Identify which cell holds the provided text, then report its [x, y] central coordinate. 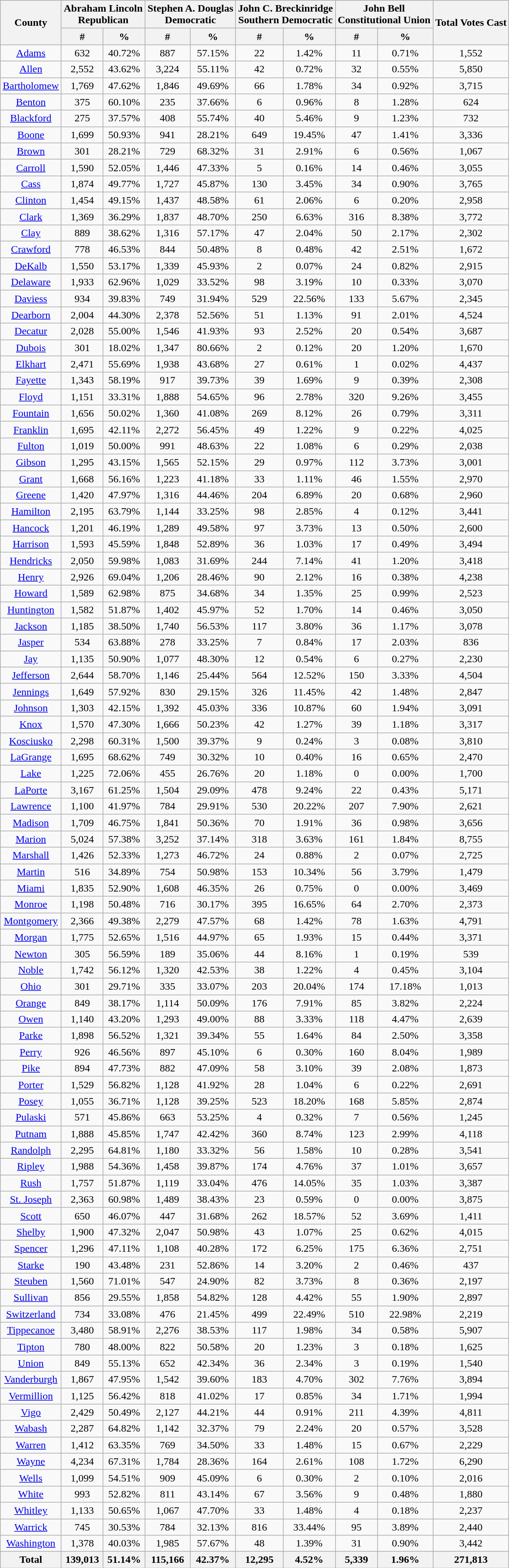
39.83% [124, 299]
1,504 [168, 790]
2,028 [82, 331]
204 [259, 495]
2.85% [309, 512]
50.36% [213, 823]
68.62% [124, 757]
523 [259, 1101]
3,055 [471, 167]
3,657 [471, 1167]
61.25% [124, 790]
0.16% [309, 167]
455 [168, 774]
3,317 [471, 724]
60.31% [124, 741]
0.72% [309, 69]
55.74% [213, 118]
0.27% [405, 659]
1,245 [471, 1117]
40.03% [124, 1543]
1.84% [405, 839]
1.27% [309, 724]
1,988 [82, 1167]
39.87% [213, 1167]
57.17% [213, 233]
35 [357, 1183]
0.88% [309, 855]
1,273 [168, 855]
3,469 [471, 888]
1.35% [309, 593]
244 [259, 561]
1,411 [471, 1216]
Jay [31, 659]
2.99% [405, 1134]
0.68% [405, 495]
10.34% [309, 872]
1,392 [168, 708]
63.35% [124, 1445]
Hancock [31, 528]
84 [357, 1036]
78 [357, 921]
79 [259, 1429]
Scott [31, 1216]
8.04% [405, 1052]
30.53% [124, 1527]
1,369 [82, 216]
14.05% [309, 1183]
4.52% [309, 1560]
1.11% [309, 479]
190 [82, 1265]
67.31% [124, 1461]
745 [82, 1527]
183 [259, 1380]
1,360 [168, 413]
Total [31, 1560]
3.79% [405, 872]
95 [357, 1527]
29.91% [213, 806]
447 [168, 1216]
50.58% [213, 1347]
38.17% [124, 1003]
31.94% [213, 299]
32.13% [213, 1527]
37.66% [213, 102]
40 [259, 118]
68.32% [213, 151]
3.69% [405, 1216]
42.37% [213, 1560]
269 [259, 413]
1.91% [309, 823]
2,725 [471, 855]
72.06% [124, 774]
26.76% [213, 774]
19.45% [309, 135]
12.52% [309, 675]
52.82% [124, 1494]
52.65% [124, 937]
2,295 [82, 1150]
50.09% [213, 1003]
Delaware [31, 282]
33.52% [213, 282]
150 [357, 675]
31.69% [213, 561]
1,296 [82, 1248]
0.32% [309, 1117]
1,303 [82, 708]
38.43% [213, 1199]
1,339 [168, 266]
437 [471, 1265]
Greene [31, 495]
2.01% [405, 315]
1,133 [82, 1510]
3,687 [471, 331]
5,171 [471, 790]
52.15% [213, 462]
55.13% [124, 1363]
41.93% [213, 331]
0.61% [309, 364]
2,470 [471, 757]
45.03% [213, 708]
1,570 [82, 724]
46.53% [124, 250]
0.44% [405, 937]
53.25% [213, 1117]
123 [357, 1134]
21.45% [213, 1314]
5,024 [82, 839]
1,757 [82, 1183]
1,144 [168, 512]
3,442 [471, 1543]
44.97% [213, 937]
909 [168, 1478]
57.67% [213, 1543]
50.02% [124, 413]
2.50% [405, 1036]
2.03% [405, 642]
0.58% [405, 1330]
43 [259, 1232]
65 [259, 937]
96 [259, 397]
Fayette [31, 380]
58 [259, 1068]
818 [168, 1396]
Franklin [31, 429]
Blackford [31, 118]
1,343 [82, 380]
29.09% [213, 790]
164 [259, 1461]
0.62% [405, 1232]
1,938 [168, 364]
1.63% [405, 921]
49.69% [213, 86]
Stephen A. DouglasDemocratic [190, 15]
38.62% [124, 233]
34.89% [124, 872]
836 [471, 642]
0.20% [405, 200]
4,811 [471, 1412]
Martin [31, 872]
778 [82, 250]
2,298 [82, 741]
2,552 [82, 69]
Crawford [31, 250]
0.99% [405, 593]
41.02% [213, 1396]
2,229 [471, 1445]
2,302 [471, 233]
6.89% [309, 495]
4.47% [405, 1019]
69.04% [124, 577]
2,363 [82, 1199]
38 [259, 970]
John C. BreckinridgeSouthern Democratic [285, 15]
2,016 [471, 1478]
2,287 [82, 1429]
830 [168, 691]
2,279 [168, 921]
38.50% [124, 626]
5.85% [405, 1101]
39.25% [213, 1101]
4,025 [471, 429]
57.92% [124, 691]
35.06% [213, 954]
2,897 [471, 1298]
68 [259, 921]
Newton [31, 954]
John BellConstitutional Union [384, 15]
160 [357, 1052]
2.34% [309, 1363]
3,765 [471, 184]
50.00% [124, 446]
Kosciusko [31, 741]
45.09% [213, 1478]
47.97% [124, 495]
1.64% [309, 1036]
1.70% [309, 610]
1,019 [82, 446]
52.33% [124, 855]
44.21% [213, 1412]
48.58% [213, 200]
46.07% [124, 1216]
1,446 [168, 167]
91 [357, 315]
0.49% [405, 544]
1.41% [405, 135]
44.46% [213, 495]
2,523 [471, 593]
1.93% [309, 937]
Clark [31, 216]
50.65% [124, 1510]
Vanderburgh [31, 1380]
64.81% [124, 1150]
875 [168, 593]
1,565 [168, 462]
Union [31, 1363]
Bartholomew [31, 86]
2,471 [82, 364]
34.68% [213, 593]
1,289 [168, 528]
2,345 [471, 299]
1,649 [82, 691]
67 [259, 1494]
8.12% [309, 413]
52.86% [213, 1265]
118 [357, 1019]
Sullivan [31, 1298]
6,290 [471, 1461]
1,500 [168, 741]
2.52% [309, 331]
207 [357, 806]
56.59% [124, 954]
12 [259, 659]
1,099 [82, 1478]
2,230 [471, 659]
Allen [31, 69]
1,201 [82, 528]
3,091 [471, 708]
478 [259, 790]
1,125 [82, 1396]
1,437 [168, 200]
Vermillion [31, 1396]
58.19% [124, 380]
335 [168, 986]
1,077 [168, 659]
Starke [31, 1265]
Clinton [31, 200]
10.87% [309, 708]
44.30% [124, 315]
1,668 [82, 479]
1.78% [309, 86]
Spencer [31, 1248]
Marshall [31, 855]
3,050 [471, 610]
9.24% [309, 790]
39.60% [213, 1380]
39.37% [213, 741]
58.70% [124, 675]
1.39% [309, 1543]
3,252 [168, 839]
235 [168, 102]
Whitley [31, 1510]
0.29% [405, 446]
1,775 [82, 937]
0.02% [405, 364]
305 [82, 954]
882 [168, 1068]
3,480 [82, 1330]
47.32% [124, 1232]
8.16% [309, 954]
Parke [31, 1036]
22.56% [309, 299]
Jennings [31, 691]
3,001 [471, 462]
Harrison [31, 544]
1,933 [82, 282]
2,378 [168, 315]
1,206 [168, 577]
4.76% [309, 1167]
0.08% [405, 741]
1,546 [168, 331]
1,589 [82, 593]
3,358 [471, 1036]
Madison [31, 823]
2,600 [471, 528]
46.19% [124, 528]
55.00% [124, 331]
115,166 [168, 1560]
1,835 [82, 888]
48.63% [213, 446]
1,900 [82, 1232]
1,378 [82, 1543]
Gibson [31, 462]
3.80% [309, 626]
534 [82, 642]
Total Votes Cast [471, 22]
0.24% [309, 741]
250 [259, 216]
32.37% [213, 1429]
50.49% [124, 1412]
1,320 [168, 970]
88 [259, 1019]
649 [259, 135]
1,874 [82, 184]
2,915 [471, 266]
5,907 [471, 1330]
3,441 [471, 512]
2,429 [82, 1412]
856 [82, 1298]
66 [259, 86]
64 [357, 904]
1.72% [405, 1461]
11.45% [309, 691]
1,873 [471, 1068]
6.63% [309, 216]
1,426 [82, 855]
50.93% [124, 135]
0.84% [309, 642]
0.55% [405, 69]
Knox [31, 724]
18.02% [124, 348]
46.56% [124, 1052]
Orange [31, 1003]
Monroe [31, 904]
161 [357, 839]
2,440 [471, 1527]
Wells [31, 1478]
5.46% [309, 118]
2,047 [168, 1232]
2,195 [82, 512]
2.17% [405, 233]
29.55% [124, 1298]
652 [168, 1363]
47.73% [124, 1068]
43.48% [124, 1265]
18.20% [309, 1101]
3,656 [471, 823]
Clay [31, 233]
70 [259, 823]
3.19% [309, 282]
37.14% [213, 839]
0.50% [405, 528]
46.72% [213, 855]
57.38% [124, 839]
3.89% [405, 1527]
336 [259, 708]
Jackson [31, 626]
56.82% [124, 1085]
1,656 [82, 413]
48.30% [213, 659]
172 [259, 1248]
37.57% [124, 118]
754 [168, 872]
1,582 [82, 610]
2,644 [82, 675]
45.10% [213, 1052]
64.82% [124, 1429]
Putnam [31, 1134]
55.69% [124, 364]
271,813 [471, 1560]
59.98% [124, 561]
0.82% [405, 266]
1,055 [82, 1101]
93 [259, 331]
6.36% [405, 1248]
45.59% [124, 544]
White [31, 1494]
80.66% [213, 348]
49 [259, 429]
3,070 [471, 282]
Fulton [31, 446]
7.91% [309, 1003]
33.08% [124, 1314]
Carroll [31, 167]
45.85% [124, 1134]
Lawrence [31, 806]
231 [168, 1265]
2,639 [471, 1019]
41.08% [213, 413]
47.30% [124, 724]
2,621 [471, 806]
50.23% [213, 724]
3,455 [471, 397]
729 [168, 151]
564 [259, 675]
769 [168, 1445]
320 [357, 397]
LaPorte [31, 790]
Pulaski [31, 1117]
780 [82, 1347]
Jasper [31, 642]
539 [471, 954]
1,552 [471, 53]
47.57% [213, 921]
52.56% [213, 315]
2.51% [405, 250]
29 [259, 462]
Henry [31, 577]
529 [259, 299]
894 [82, 1068]
1.17% [405, 626]
43.20% [124, 1019]
49.38% [124, 921]
45.93% [213, 266]
Marion [31, 839]
Daviess [31, 299]
1,608 [168, 888]
2,038 [471, 446]
2,366 [82, 921]
43.68% [213, 364]
1,516 [168, 937]
63.88% [124, 642]
Abraham LincolnRepublican [103, 15]
203 [259, 986]
4,015 [471, 1232]
Howard [31, 593]
4,437 [471, 364]
1,223 [168, 479]
2,751 [471, 1248]
499 [259, 1314]
16.65% [309, 904]
Morgan [31, 937]
1,295 [82, 462]
56.16% [124, 479]
1,135 [82, 659]
4,118 [471, 1134]
1.04% [309, 1085]
5 [259, 167]
33.07% [213, 986]
24.90% [213, 1281]
1,146 [168, 675]
571 [82, 1117]
1,989 [471, 1052]
52.90% [124, 888]
3,167 [82, 790]
2.12% [309, 577]
48.00% [124, 1347]
63.79% [124, 512]
624 [471, 102]
60.98% [124, 1199]
1,769 [82, 86]
1,837 [168, 216]
917 [168, 380]
897 [168, 1052]
7.14% [309, 561]
2.70% [405, 904]
3,224 [168, 69]
36.71% [124, 1101]
Posey [31, 1101]
1,489 [168, 1199]
29.15% [213, 691]
Shelby [31, 1232]
0.59% [309, 1199]
43.14% [213, 1494]
54.65% [213, 397]
2,050 [82, 561]
1,029 [168, 282]
22.98% [405, 1314]
62.96% [124, 282]
0.57% [405, 1429]
1,540 [471, 1363]
2.91% [309, 151]
316 [357, 216]
34.50% [213, 1445]
Hendricks [31, 561]
Randolph [31, 1150]
33.44% [309, 1527]
Grant [31, 479]
889 [82, 233]
1,293 [168, 1019]
2.78% [309, 397]
2,874 [471, 1101]
Dearborn [31, 315]
LaGrange [31, 757]
2.08% [405, 1068]
4,504 [471, 675]
734 [82, 1314]
663 [168, 1117]
Brown [31, 151]
0.45% [405, 970]
1,740 [168, 626]
Porter [31, 1085]
991 [168, 446]
28.46% [213, 577]
0.10% [405, 1478]
0.91% [309, 1412]
2,970 [471, 479]
4,234 [82, 1461]
71.01% [124, 1281]
29.71% [124, 986]
1,867 [82, 1380]
3.82% [405, 1003]
41.97% [124, 806]
57.15% [213, 53]
3,336 [471, 135]
844 [168, 250]
2.61% [309, 1461]
1.55% [405, 479]
941 [168, 135]
1,180 [168, 1150]
1,412 [82, 1445]
45.87% [213, 184]
12,295 [259, 1560]
42.34% [213, 1363]
3,494 [471, 544]
2,691 [471, 1085]
Vigo [31, 1412]
43.62% [124, 69]
816 [259, 1527]
40.28% [213, 1248]
20.22% [309, 806]
1,108 [168, 1248]
Lake [31, 774]
Hamilton [31, 512]
275 [82, 118]
31.68% [213, 1216]
11 [357, 53]
1.94% [405, 708]
Huntington [31, 610]
38.53% [213, 1330]
716 [168, 904]
375 [82, 102]
53.17% [124, 266]
934 [82, 299]
52.05% [124, 167]
3.45% [309, 184]
189 [168, 954]
49.58% [213, 528]
0.98% [405, 823]
41 [357, 561]
0.85% [309, 1396]
County [31, 22]
1.08% [309, 446]
3,311 [471, 413]
St. Joseph [31, 1199]
0.75% [309, 888]
8.38% [405, 216]
54.51% [124, 1478]
61 [259, 200]
3,104 [471, 970]
6.25% [309, 1248]
45.97% [213, 610]
1.01% [405, 1167]
3,875 [471, 1199]
1.58% [309, 1150]
30.17% [213, 904]
3.56% [309, 1494]
Rush [31, 1183]
39.34% [213, 1036]
1,848 [168, 544]
3,528 [471, 1429]
18.57% [309, 1216]
50 [357, 233]
62.98% [124, 593]
1,114 [168, 1003]
1,727 [168, 184]
2,373 [471, 904]
211 [357, 1412]
1,458 [168, 1167]
4.70% [309, 1380]
510 [357, 1314]
530 [259, 806]
1,151 [82, 397]
0.38% [405, 577]
42.11% [124, 429]
8,755 [471, 839]
36.29% [124, 216]
1,100 [82, 806]
1,321 [168, 1036]
1,709 [82, 823]
1,858 [168, 1298]
97 [259, 528]
40.72% [124, 53]
Johnson [31, 708]
Decatur [31, 331]
0.28% [405, 1150]
54.36% [124, 1167]
0.39% [405, 380]
51 [259, 315]
1.96% [405, 1560]
2,308 [471, 380]
Floyd [31, 397]
Montgomery [31, 921]
1,700 [471, 774]
0.67% [405, 1445]
56.12% [124, 970]
33.32% [213, 1150]
326 [259, 691]
0.96% [309, 102]
0.43% [405, 790]
1,985 [168, 1543]
Noble [31, 970]
60.10% [124, 102]
302 [357, 1380]
Jefferson [31, 675]
45.86% [124, 1117]
58.91% [124, 1330]
2.04% [309, 233]
28 [259, 1085]
Ripley [31, 1167]
46.75% [124, 823]
153 [259, 872]
1,402 [168, 610]
Fountain [31, 413]
37 [357, 1167]
90 [259, 577]
1.98% [309, 1330]
1,013 [471, 986]
1,529 [82, 1085]
Pike [31, 1068]
926 [82, 1052]
Boone [31, 135]
4.42% [309, 1298]
1.90% [405, 1298]
2.24% [309, 1429]
47.11% [124, 1248]
112 [357, 462]
2,272 [168, 429]
47.70% [213, 1510]
2,958 [471, 200]
1,420 [82, 495]
22.49% [309, 1314]
25.44% [213, 675]
46 [357, 479]
2.06% [309, 200]
Tippecanoe [31, 1330]
5.67% [405, 299]
1,142 [168, 1429]
Washington [31, 1543]
Steuben [31, 1281]
408 [168, 118]
2,127 [168, 1412]
1,550 [82, 266]
20.04% [309, 986]
2,847 [471, 691]
56.53% [213, 626]
128 [259, 1298]
0.97% [309, 462]
7.90% [405, 806]
13 [357, 528]
Switzerland [31, 1314]
Perry [31, 1052]
4,791 [471, 921]
46.35% [213, 888]
Dubois [31, 348]
133 [357, 299]
60 [357, 708]
1,670 [471, 348]
1,742 [82, 970]
3,715 [471, 86]
0.36% [405, 1281]
0.33% [405, 282]
49.77% [124, 184]
2,197 [471, 1281]
993 [82, 1494]
3,772 [471, 216]
47.09% [213, 1068]
Warren [31, 1445]
139,013 [82, 1560]
Cass [31, 184]
1,590 [82, 167]
1,479 [471, 872]
3,371 [471, 937]
55.11% [213, 69]
8.74% [309, 1134]
0.65% [405, 757]
51.14% [124, 1560]
1,672 [471, 250]
1,880 [471, 1494]
41.18% [213, 479]
49.00% [213, 1019]
48.70% [213, 216]
1,454 [82, 200]
318 [259, 839]
360 [259, 1134]
516 [82, 872]
3.10% [309, 1068]
3,387 [471, 1183]
1,593 [82, 544]
17.18% [405, 986]
1.28% [405, 102]
1,625 [471, 1347]
56.42% [124, 1396]
85 [357, 1003]
1,994 [471, 1396]
0.40% [309, 757]
47.62% [124, 86]
1,846 [168, 86]
1,699 [82, 135]
650 [82, 1216]
49.15% [124, 200]
3.20% [309, 1265]
130 [259, 184]
1,898 [82, 1036]
2,237 [471, 1510]
3,418 [471, 561]
176 [259, 1003]
43.15% [124, 462]
3,078 [471, 626]
1,185 [82, 626]
32 [357, 69]
1,198 [82, 904]
175 [357, 1248]
Tipton [31, 1347]
42.15% [124, 708]
1,784 [168, 1461]
2,219 [471, 1314]
0.92% [405, 86]
732 [471, 118]
56.52% [124, 1036]
39.73% [213, 380]
278 [168, 642]
4.39% [405, 1412]
Miami [31, 888]
887 [168, 53]
1,560 [82, 1281]
108 [357, 1461]
Wayne [31, 1461]
3,810 [471, 741]
0.71% [405, 53]
47.95% [124, 1380]
50.90% [124, 659]
1,225 [82, 774]
Ohio [31, 986]
2,276 [168, 1330]
1.71% [405, 1396]
9.26% [405, 397]
811 [168, 1494]
2,224 [471, 1003]
23 [259, 1199]
Adams [31, 53]
1,119 [168, 1183]
822 [168, 1347]
30.32% [213, 757]
DeKalb [31, 266]
52.89% [213, 544]
42.53% [213, 970]
Benton [31, 102]
7.76% [405, 1380]
33.04% [213, 1183]
262 [259, 1216]
0.79% [405, 413]
41.92% [213, 1085]
1,347 [168, 348]
27 [259, 364]
2,926 [82, 577]
4,524 [471, 315]
3,541 [471, 1150]
Owen [31, 1019]
1,666 [168, 724]
4,238 [471, 577]
Warrick [31, 1527]
395 [259, 904]
33.31% [124, 397]
48 [259, 1543]
5,339 [357, 1560]
82 [259, 1281]
1,542 [168, 1380]
Elkhart [31, 364]
42.42% [213, 1134]
632 [82, 53]
54.82% [213, 1298]
3,894 [471, 1380]
3.63% [309, 839]
1.07% [309, 1232]
47.33% [213, 167]
2,004 [82, 315]
168 [357, 1101]
1,083 [168, 561]
56.45% [213, 429]
547 [168, 1281]
2,960 [471, 495]
1.69% [309, 380]
1,140 [82, 1019]
1.13% [309, 315]
5,850 [471, 69]
1,841 [168, 823]
28.36% [213, 1461]
Wabash [31, 1429]
1,747 [168, 1134]
